Determine the (X, Y) coordinate at the center of the cell enclosing the given text.  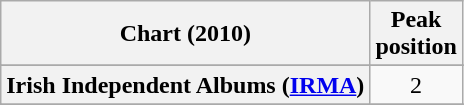
2 (416, 85)
Chart (2010) (186, 34)
Peakposition (416, 34)
Irish Independent Albums (IRMA) (186, 85)
